Return (X, Y) of the center of cell containing provided text 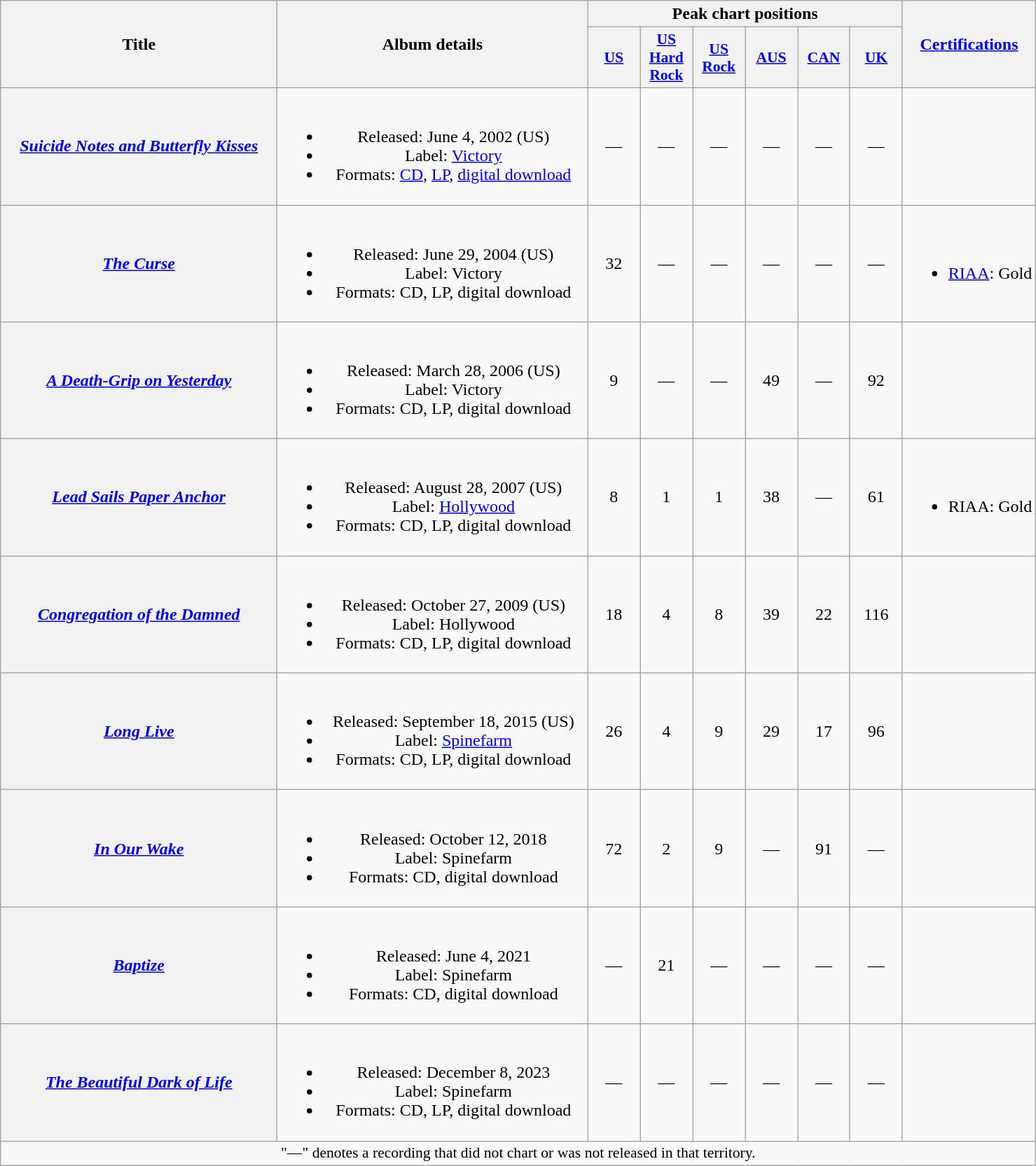
61 (876, 497)
Title (139, 45)
Album details (433, 45)
Lead Sails Paper Anchor (139, 497)
Congregation of the Damned (139, 615)
72 (614, 849)
29 (772, 731)
AUS (772, 57)
26 (614, 731)
92 (876, 381)
21 (667, 965)
38 (772, 497)
Released: June 29, 2004 (US)Label: VictoryFormats: CD, LP, digital download (433, 263)
Released: October 12, 2018Label: SpinefarmFormats: CD, digital download (433, 849)
39 (772, 615)
17 (824, 731)
A Death-Grip on Yesterday (139, 381)
The Curse (139, 263)
96 (876, 731)
USRock (719, 57)
Peak chart positions (745, 14)
Released: June 4, 2002 (US)Label: VictoryFormats: CD, LP, digital download (433, 146)
"—" denotes a recording that did not chart or was not released in that territory. (518, 1153)
22 (824, 615)
Released: June 4, 2021Label: SpinefarmFormats: CD, digital download (433, 965)
Long Live (139, 731)
Released: September 18, 2015 (US)Label: SpinefarmFormats: CD, LP, digital download (433, 731)
Released: October 27, 2009 (US)Label: HollywoodFormats: CD, LP, digital download (433, 615)
Suicide Notes and Butterfly Kisses (139, 146)
116 (876, 615)
In Our Wake (139, 849)
2 (667, 849)
18 (614, 615)
Baptize (139, 965)
Released: August 28, 2007 (US)Label: HollywoodFormats: CD, LP, digital download (433, 497)
Certifications (969, 45)
USHard Rock (667, 57)
49 (772, 381)
US (614, 57)
The Beautiful Dark of Life (139, 1083)
Released: March 28, 2006 (US)Label: VictoryFormats: CD, LP, digital download (433, 381)
UK (876, 57)
32 (614, 263)
CAN (824, 57)
91 (824, 849)
Released: December 8, 2023Label: SpinefarmFormats: CD, LP, digital download (433, 1083)
